Scan for the cell matching the given text and deliver its [x, y] coordinate at center. 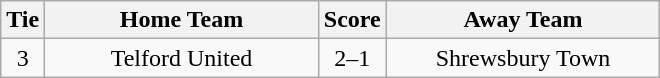
Home Team [182, 20]
Score [352, 20]
2–1 [352, 58]
Shrewsbury Town [523, 58]
Away Team [523, 20]
Telford United [182, 58]
3 [23, 58]
Tie [23, 20]
